Output the (X, Y) coordinate of the center of the cell containing the given text.  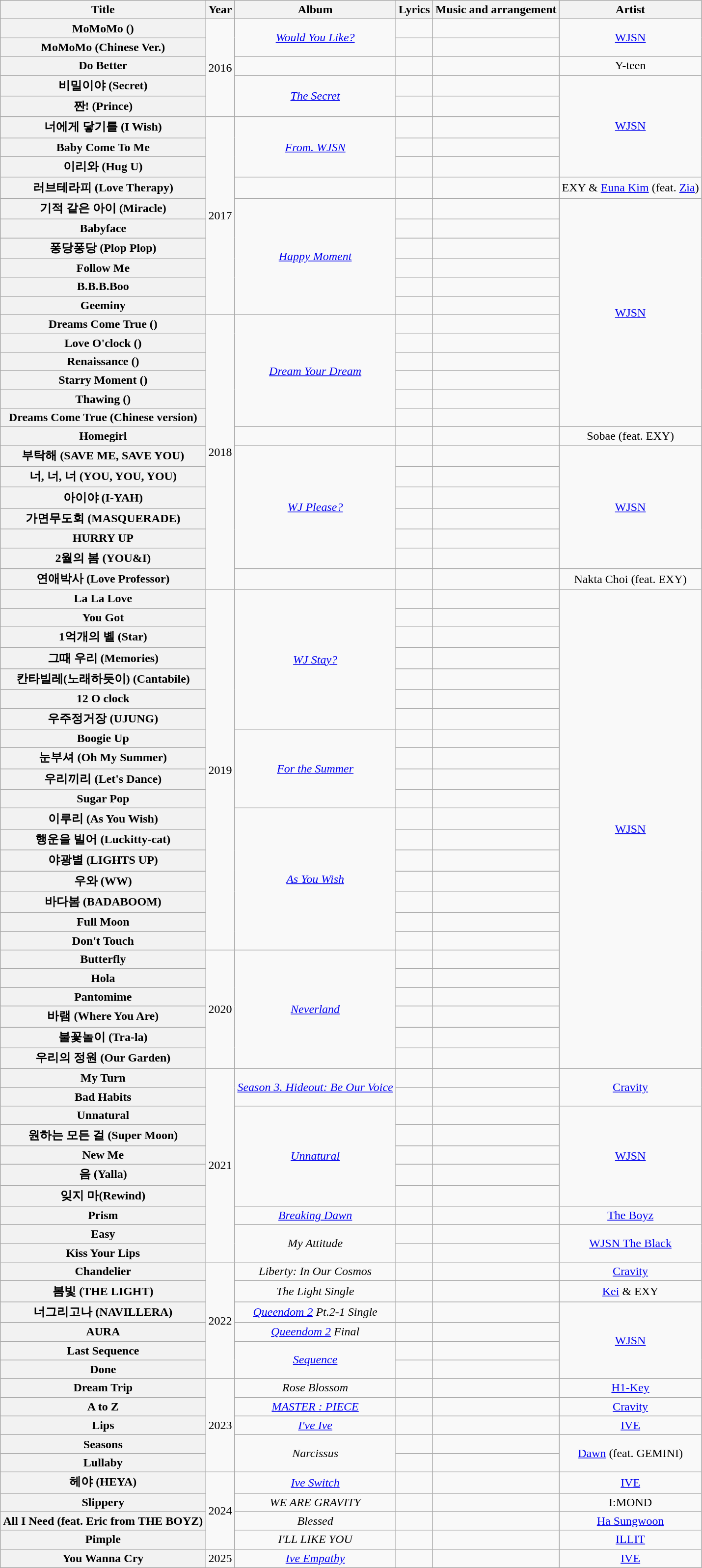
러브테라피 (Love Therapy) (103, 187)
I:MOND (630, 1502)
Slippery (103, 1502)
2020 (220, 1010)
WE ARE GRAVITY (315, 1502)
이루리 (As You Wish) (103, 819)
ILLIT (630, 1540)
Pimple (103, 1540)
My Turn (103, 1078)
Dream Your Dream (315, 371)
You Got (103, 617)
바다봄 (BADABOOM) (103, 902)
부탁해 (SAVE ME, SAVE YOU) (103, 456)
Ive Switch (315, 1482)
Pantomime (103, 997)
2024 (220, 1511)
MASTER : PIECE (315, 1407)
Don't Touch (103, 941)
아이야 (I-YAH) (103, 498)
Do Better (103, 66)
2021 (220, 1166)
Dreams Come True (Chinese version) (103, 418)
Baby Come To Me (103, 147)
Babyface (103, 228)
너, 너, 너 (YOU, YOU, YOU) (103, 477)
Music and arrangement (496, 10)
Nakta Choi (feat. EXY) (630, 579)
Lyrics (414, 10)
Dawn (feat. GEMINI) (630, 1453)
AURA (103, 1332)
La La Love (103, 599)
우와 (WW) (103, 881)
칸타빌레(노래하듯이) (Cantabile) (103, 679)
2018 (220, 452)
Breaking Dawn (315, 1216)
우주정거장 (UJUNG) (103, 718)
Homegirl (103, 436)
바램 (Where You Are) (103, 1017)
헤야 (HEYA) (103, 1482)
Lips (103, 1425)
Artist (630, 10)
Happy Moment (315, 256)
I'LL LIKE YOU (315, 1540)
Seasons (103, 1444)
Starry Moment () (103, 380)
짠! (Prince) (103, 107)
Sequence (315, 1360)
Butterfly (103, 959)
Neverland (315, 1010)
For the Summer (315, 769)
Year (220, 10)
Queendom 2 Final (315, 1332)
A to Z (103, 1407)
Narcissus (315, 1453)
Chandelier (103, 1272)
WJSN The Black (630, 1244)
As You Wish (315, 879)
Sobae (feat. EXY) (630, 436)
불꽃놀이 (Tra-la) (103, 1037)
Dream Trip (103, 1388)
Kei & EXY (630, 1292)
My Attitude (315, 1244)
Sugar Pop (103, 799)
Title (103, 10)
Geeminy (103, 305)
Rose Blossom (315, 1388)
All I Need (feat. Eric from THE BOYZ) (103, 1521)
2025 (220, 1558)
B.B.B.Boo (103, 287)
Bad Habits (103, 1097)
12 O clock (103, 699)
음 (Yalla) (103, 1175)
Done (103, 1369)
가면무도회 (MASQUERADE) (103, 518)
Queendom 2 Pt.2-1 Single (315, 1312)
잊지 마(Rewind) (103, 1196)
Dreams Come True () (103, 324)
그때 우리 (Memories) (103, 659)
HURRY UP (103, 538)
Album (315, 10)
EXY & Euna Kim (feat. Zia) (630, 187)
Ha Sungwoon (630, 1521)
Lullaby (103, 1462)
Kiss Your Lips (103, 1253)
New Me (103, 1155)
Love O'clock () (103, 343)
Thawing () (103, 399)
Y-teen (630, 66)
Blessed (315, 1521)
퐁당퐁당 (Plop Plop) (103, 248)
Renaissance () (103, 361)
WJ Please? (315, 507)
1억개의 볠 (Star) (103, 637)
2022 (220, 1320)
Prism (103, 1216)
MoMoMo () (103, 28)
행운을 빌어 (Luckitty-cat) (103, 839)
Season 3. Hideout: Be Our Voice (315, 1088)
The Light Single (315, 1292)
MoMoMo (Chinese Ver.) (103, 47)
2023 (220, 1425)
우리의 정원 (Our Garden) (103, 1058)
WJ Stay? (315, 659)
2016 (220, 68)
연애박사 (Love Professor) (103, 579)
I've Ive (315, 1425)
Liberty: In Our Cosmos (315, 1272)
2월의 봄 (YOU&I) (103, 558)
눈부셔 (Oh My Summer) (103, 759)
Full Moon (103, 922)
Follow Me (103, 268)
야광별 (LIGHTS UP) (103, 861)
H1-Key (630, 1388)
Easy (103, 1234)
Last Sequence (103, 1351)
Boogie Up (103, 739)
The Boyz (630, 1216)
원하는 모든 걸 (Super Moon) (103, 1136)
기적 같은 아이 (Miracle) (103, 209)
2019 (220, 770)
Would You Like? (315, 38)
Ive Empathy (315, 1558)
Hola (103, 978)
비밀이야 (Secret) (103, 85)
이리와 (Hug U) (103, 167)
2017 (220, 216)
The Secret (315, 96)
우리끼리 (Let's Dance) (103, 779)
봄빛 (THE LIGHT) (103, 1292)
From. WJSN (315, 147)
너그리고나 (NAVILLERA) (103, 1312)
너에게 닿기를 (I Wish) (103, 128)
You Wanna Cry (103, 1558)
